Provide the (x, y) coordinate of the cell's center where the given text is located.  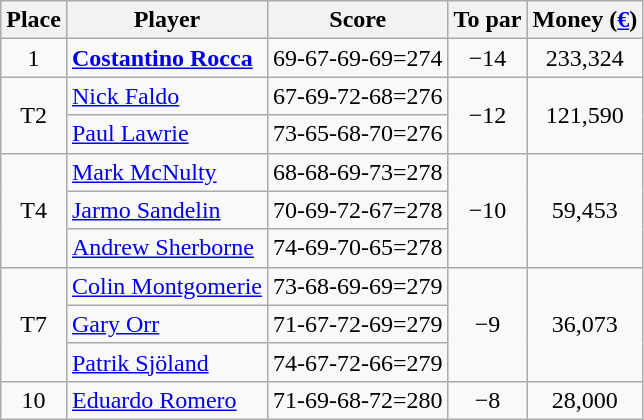
1 (34, 58)
67-69-72-68=276 (358, 96)
68-68-69-73=278 (358, 172)
71-67-72-69=279 (358, 324)
T2 (34, 115)
59,453 (585, 210)
Colin Montgomerie (166, 286)
70-69-72-67=278 (358, 210)
Gary Orr (166, 324)
−14 (488, 58)
Money (€) (585, 20)
69-67-69-69=274 (358, 58)
Mark McNulty (166, 172)
73-68-69-69=279 (358, 286)
Nick Faldo (166, 96)
−9 (488, 324)
28,000 (585, 400)
Player (166, 20)
10 (34, 400)
Score (358, 20)
121,590 (585, 115)
Eduardo Romero (166, 400)
71-69-68-72=280 (358, 400)
Costantino Rocca (166, 58)
T7 (34, 324)
Paul Lawrie (166, 134)
73-65-68-70=276 (358, 134)
−8 (488, 400)
Place (34, 20)
74-67-72-66=279 (358, 362)
74-69-70-65=278 (358, 248)
Jarmo Sandelin (166, 210)
Andrew Sherborne (166, 248)
To par (488, 20)
−10 (488, 210)
T4 (34, 210)
Patrik Sjöland (166, 362)
233,324 (585, 58)
−12 (488, 115)
36,073 (585, 324)
